Find where the given text appears and provide that cell's center as (x, y) coordinate. 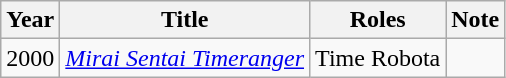
Roles (378, 20)
Time Robota (378, 58)
Title (185, 20)
Year (30, 20)
Note (476, 20)
2000 (30, 58)
Mirai Sentai Timeranger (185, 58)
